Return the [x, y] coordinate for the center point of the cell that contains the specified text.  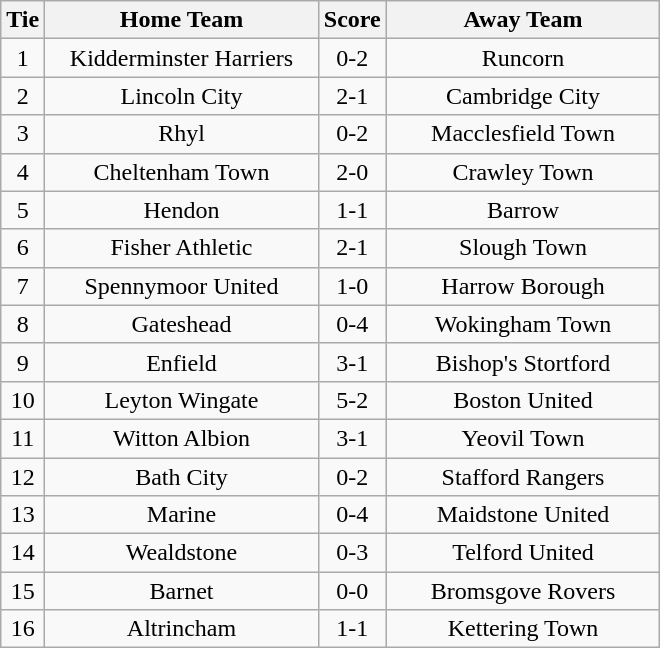
Crawley Town [523, 172]
5-2 [352, 400]
Cambridge City [523, 96]
Slough Town [523, 248]
12 [23, 477]
14 [23, 553]
Home Team [182, 20]
Fisher Athletic [182, 248]
Stafford Rangers [523, 477]
Altrincham [182, 629]
Witton Albion [182, 438]
Gateshead [182, 324]
13 [23, 515]
Harrow Borough [523, 286]
Wokingham Town [523, 324]
1-0 [352, 286]
Yeovil Town [523, 438]
Bishop's Stortford [523, 362]
10 [23, 400]
Telford United [523, 553]
Leyton Wingate [182, 400]
Lincoln City [182, 96]
Hendon [182, 210]
11 [23, 438]
0-0 [352, 591]
Away Team [523, 20]
0-3 [352, 553]
Score [352, 20]
Barnet [182, 591]
Maidstone United [523, 515]
2-0 [352, 172]
Runcorn [523, 58]
6 [23, 248]
2 [23, 96]
9 [23, 362]
Enfield [182, 362]
3 [23, 134]
Marine [182, 515]
5 [23, 210]
Barrow [523, 210]
16 [23, 629]
4 [23, 172]
Kidderminster Harriers [182, 58]
Rhyl [182, 134]
1 [23, 58]
15 [23, 591]
Tie [23, 20]
Cheltenham Town [182, 172]
Boston United [523, 400]
Wealdstone [182, 553]
8 [23, 324]
Macclesfield Town [523, 134]
Spennymoor United [182, 286]
Kettering Town [523, 629]
7 [23, 286]
Bromsgove Rovers [523, 591]
Bath City [182, 477]
